Scan for the cell matching the given text and deliver its [x, y] coordinate at center. 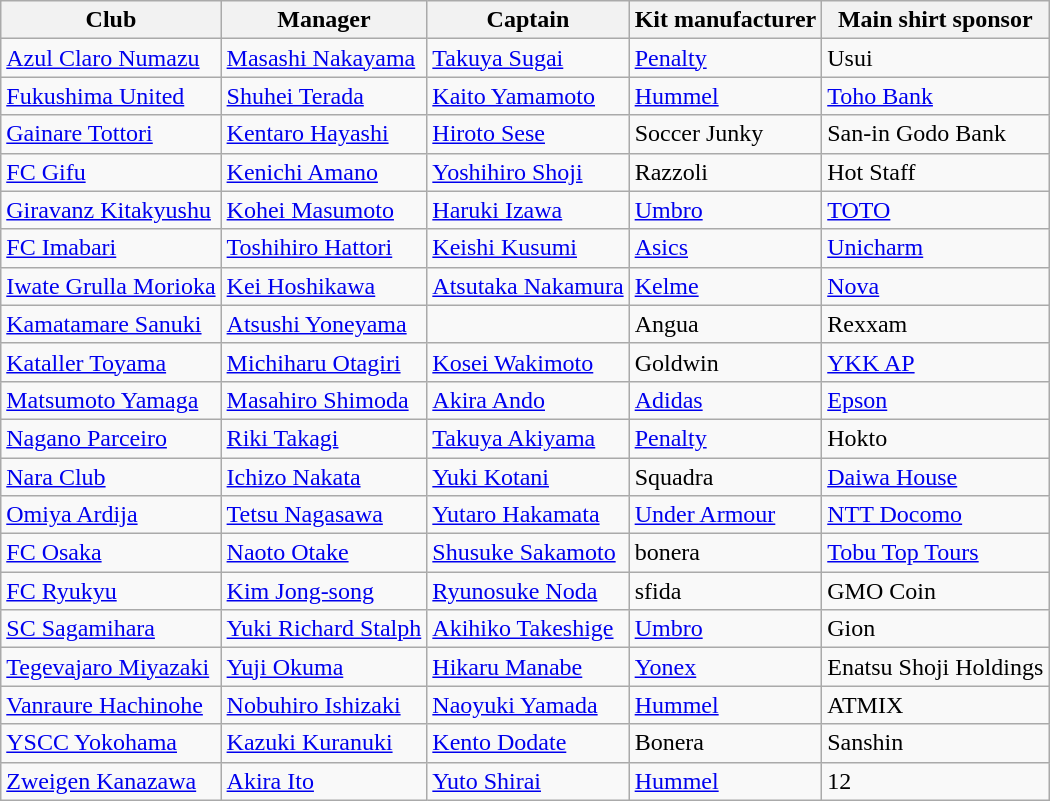
Club [111, 20]
Gion [936, 629]
Asics [726, 248]
Omiya Ardija [111, 515]
YSCC Yokohama [111, 743]
Usui [936, 58]
Toshihiro Hattori [324, 248]
Shusuke Sakamoto [528, 553]
Under Armour [726, 515]
Unicharm [936, 248]
Nobuhiro Ishizaki [324, 705]
Yuki Kotani [528, 477]
Azul Claro Numazu [111, 58]
Fukushima United [111, 96]
Hiroto Sese [528, 134]
Iwate Grulla Morioka [111, 286]
Naoyuki Yamada [528, 705]
Yuki Richard Stalph [324, 629]
San-in Godo Bank [936, 134]
Hokto [936, 438]
SC Sagamihara [111, 629]
FC Osaka [111, 553]
Captain [528, 20]
GMO Coin [936, 591]
Riki Takagi [324, 438]
Tetsu Nagasawa [324, 515]
Gainare Tottori [111, 134]
Zweigen Kanazawa [111, 781]
Naoto Otake [324, 553]
Squadra [726, 477]
Kentaro Hayashi [324, 134]
Michiharu Otagiri [324, 362]
Main shirt sponsor [936, 20]
Atsutaka Nakamura [528, 286]
Enatsu Shoji Holdings [936, 667]
Shuhei Terada [324, 96]
Kataller Toyama [111, 362]
Akihiko Takeshige [528, 629]
Bonera [726, 743]
Kamatamare Sanuki [111, 324]
bonera [726, 553]
Matsumoto Yamaga [111, 400]
Kohei Masumoto [324, 210]
Nagano Parceiro [111, 438]
Masashi Nakayama [324, 58]
Tegevajaro Miyazaki [111, 667]
Adidas [726, 400]
Tobu Top Tours [936, 553]
FC Gifu [111, 172]
12 [936, 781]
Atsushi Yoneyama [324, 324]
Angua [726, 324]
Akira Ito [324, 781]
Kim Jong-song [324, 591]
Kosei Wakimoto [528, 362]
Manager [324, 20]
Keishi Kusumi [528, 248]
Rexxam [936, 324]
Masahiro Shimoda [324, 400]
Akira Ando [528, 400]
Yoshihiro Shoji [528, 172]
Giravanz Kitakyushu [111, 210]
Hot Staff [936, 172]
Kenichi Amano [324, 172]
Razzoli [726, 172]
FC Imabari [111, 248]
Sanshin [936, 743]
Nara Club [111, 477]
Yonex [726, 667]
Soccer Junky [726, 134]
Kazuki Kuranuki [324, 743]
Toho Bank [936, 96]
ATMIX [936, 705]
Kit manufacturer [726, 20]
Hikaru Manabe [528, 667]
Kelme [726, 286]
Takuya Akiyama [528, 438]
sfida [726, 591]
YKK AP [936, 362]
Yutaro Hakamata [528, 515]
Epson [936, 400]
Nova [936, 286]
Ichizo Nakata [324, 477]
Kaito Yamamoto [528, 96]
Kei Hoshikawa [324, 286]
Kento Dodate [528, 743]
Goldwin [726, 362]
Yuto Shirai [528, 781]
NTT Docomo [936, 515]
Takuya Sugai [528, 58]
Vanraure Hachinohe [111, 705]
Yuji Okuma [324, 667]
FC Ryukyu [111, 591]
Haruki Izawa [528, 210]
Daiwa House [936, 477]
TOTO [936, 210]
Ryunosuke Noda [528, 591]
